Detect which cell encompasses the target text, then output its [x, y] center coordinate. 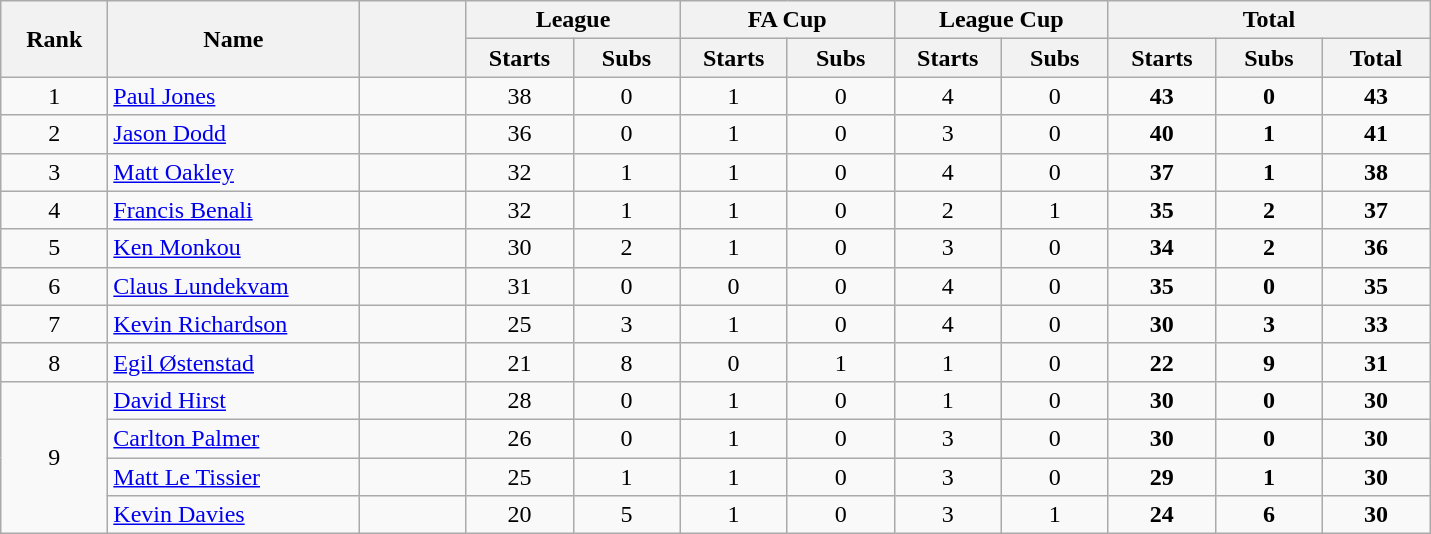
FA Cup [787, 20]
40 [1162, 134]
Ken Monkou [234, 248]
41 [1376, 134]
Egil Østenstad [234, 362]
Kevin Richardson [234, 324]
21 [520, 362]
Paul Jones [234, 96]
David Hirst [234, 400]
League [573, 20]
34 [1162, 248]
29 [1162, 477]
Jason Dodd [234, 134]
28 [520, 400]
Carlton Palmer [234, 438]
33 [1376, 324]
20 [520, 515]
Kevin Davies [234, 515]
Name [234, 39]
7 [54, 324]
22 [1162, 362]
Matt Le Tissier [234, 477]
Matt Oakley [234, 172]
26 [520, 438]
League Cup [1001, 20]
Rank [54, 39]
Francis Benali [234, 210]
Claus Lundekvam [234, 286]
24 [1162, 515]
